Detect which cell encompasses the target text, then output its [X, Y] center coordinate. 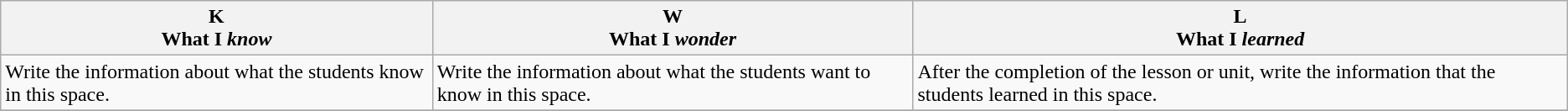
Write the information about what the students know in this space. [216, 82]
Write the information about what the students want to know in this space. [673, 82]
WWhat I wonder [673, 29]
KWhat I know [216, 29]
LWhat I learned [1240, 29]
After the completion of the lesson or unit, write the information that the students learned in this space. [1240, 82]
